Provide the (X, Y) coordinate of the cell's center where the given text is located.  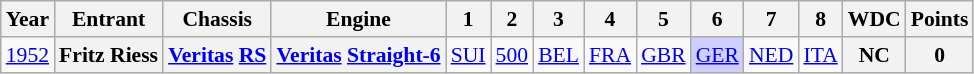
GER (718, 55)
SUI (468, 55)
GBR (664, 55)
1 (468, 19)
Year (28, 19)
8 (820, 19)
2 (512, 19)
6 (718, 19)
Points (940, 19)
5 (664, 19)
WDC (874, 19)
7 (771, 19)
0 (940, 55)
500 (512, 55)
Fritz Riess (108, 55)
NED (771, 55)
Chassis (217, 19)
BEL (558, 55)
1952 (28, 55)
Entrant (108, 19)
FRA (610, 55)
4 (610, 19)
Engine (358, 19)
NC (874, 55)
Veritas RS (217, 55)
3 (558, 19)
ITA (820, 55)
Veritas Straight-6 (358, 55)
